Output the [X, Y] coordinate of the center of the cell containing the given text.  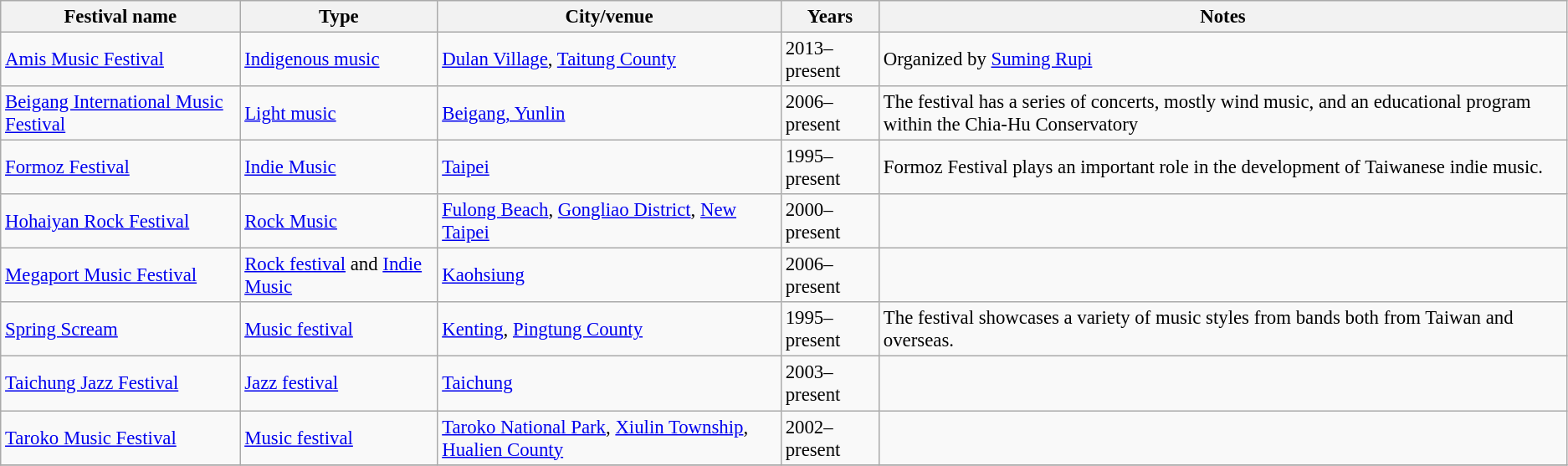
Indigenous music [339, 60]
Hohaiyan Rock Festival [120, 221]
Festival name [120, 17]
Beigang International Music Festival [120, 114]
City/venue [609, 17]
2000–present [830, 221]
Spring Scream [120, 330]
Taichung [609, 383]
Notes [1223, 17]
Fulong Beach, Gongliao District, New Taipei [609, 221]
Kenting, Pingtung County [609, 330]
Beigang, Yunlin [609, 114]
Taroko National Park, Xiulin Township, Hualien County [609, 438]
Jazz festival [339, 383]
Years [830, 17]
Megaport Music Festival [120, 276]
The festival has a series of concerts, mostly wind music, and an educational program within the Chia-Hu Conservatory [1223, 114]
2013–present [830, 60]
Kaohsiung [609, 276]
2002–present [830, 438]
2003–present [830, 383]
The festival showcases a variety of music styles from bands both from Taiwan and overseas. [1223, 330]
Taroko Music Festival [120, 438]
Indie Music [339, 167]
Amis Music Festival [120, 60]
Light music [339, 114]
Type [339, 17]
Taichung Jazz Festival [120, 383]
Taipei [609, 167]
Dulan Village, Taitung County [609, 60]
Formoz Festival plays an important role in the development of Taiwanese indie music. [1223, 167]
Organized by Suming Rupi [1223, 60]
Formoz Festival [120, 167]
Rock festival and Indie Music [339, 276]
Rock Music [339, 221]
